Return the [X, Y] coordinate for the center point of the cell that contains the specified text.  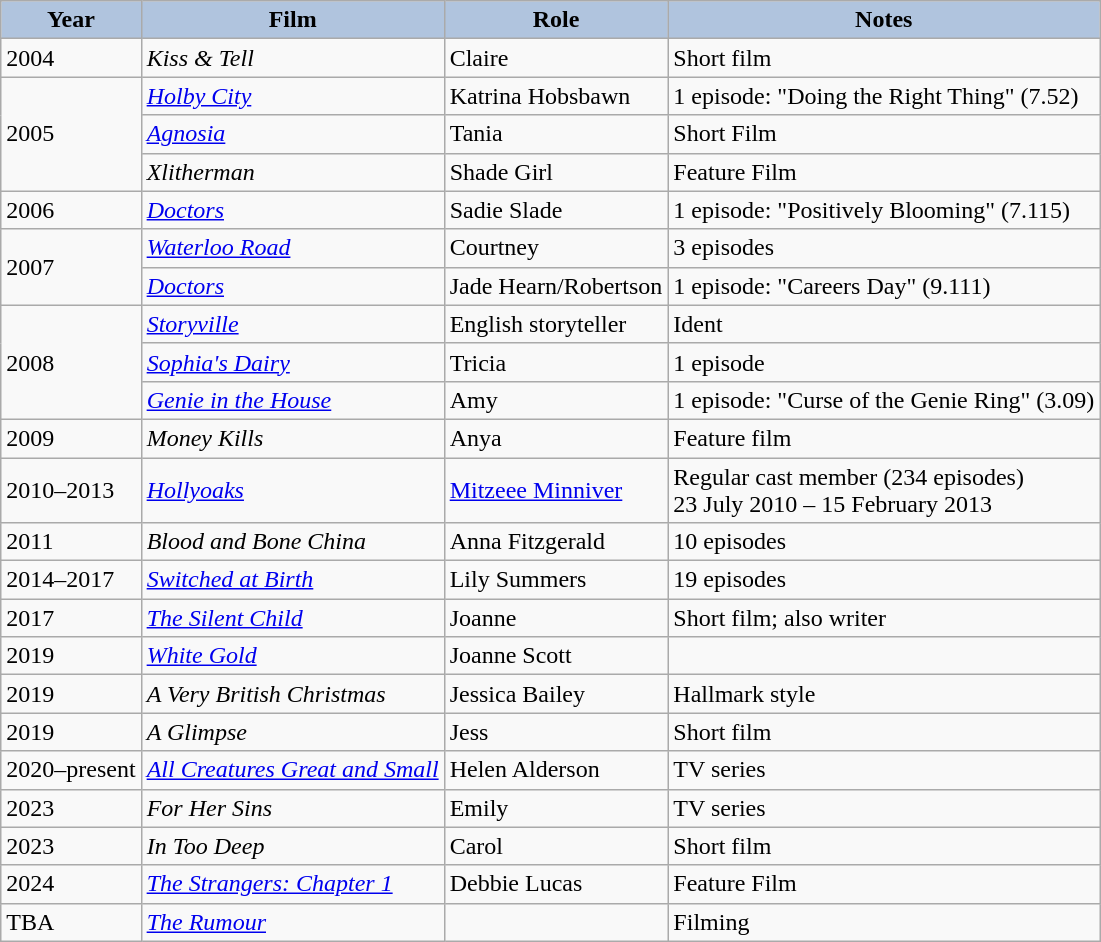
Anya [556, 438]
Jessica Bailey [556, 694]
Amy [556, 400]
Katrina Hobsbawn [556, 96]
A Glimpse [292, 732]
Xlitherman [292, 172]
Short Film [884, 134]
Jess [556, 732]
Claire [556, 58]
2020–present [71, 770]
Hallmark style [884, 694]
1 episode [884, 362]
Lily Summers [556, 580]
2005 [71, 134]
Anna Fitzgerald [556, 542]
In Too Deep [292, 846]
Money Kills [292, 438]
2008 [71, 362]
Filming [884, 922]
3 episodes [884, 248]
Joanne Scott [556, 656]
Agnosia [292, 134]
The Rumour [292, 922]
Emily [556, 808]
The Silent Child [292, 618]
Joanne [556, 618]
Holby City [292, 96]
1 episode: "Positively Blooming" (7.115) [884, 210]
2024 [71, 884]
Debbie Lucas [556, 884]
White Gold [292, 656]
Film [292, 20]
Switched at Birth [292, 580]
1 episode: "Careers Day" (9.111) [884, 286]
Mitzeee Minniver [556, 490]
2006 [71, 210]
Tania [556, 134]
2017 [71, 618]
A Very British Christmas [292, 694]
Blood and Bone China [292, 542]
The Strangers: Chapter 1 [292, 884]
10 episodes [884, 542]
Tricia [556, 362]
TBA [71, 922]
2009 [71, 438]
Jade Hearn/Robertson [556, 286]
19 episodes [884, 580]
1 episode: "Curse of the Genie Ring" (3.09) [884, 400]
Ident [884, 324]
1 episode: "Doing the Right Thing" (7.52) [884, 96]
Sophia's Dairy [292, 362]
Storyville [292, 324]
Genie in the House [292, 400]
Sadie Slade [556, 210]
Carol [556, 846]
Notes [884, 20]
Kiss & Tell [292, 58]
Role [556, 20]
Waterloo Road [292, 248]
Feature film [884, 438]
2007 [71, 267]
Short film; also writer [884, 618]
2011 [71, 542]
Shade Girl [556, 172]
2014–2017 [71, 580]
All Creatures Great and Small [292, 770]
Hollyoaks [292, 490]
2004 [71, 58]
2010–2013 [71, 490]
For Her Sins [292, 808]
Regular cast member (234 episodes)23 July 2010 – 15 February 2013 [884, 490]
English storyteller [556, 324]
Helen Alderson [556, 770]
Year [71, 20]
Courtney [556, 248]
